Search for the cell housing the specified text and yield its (X, Y) center coordinate. 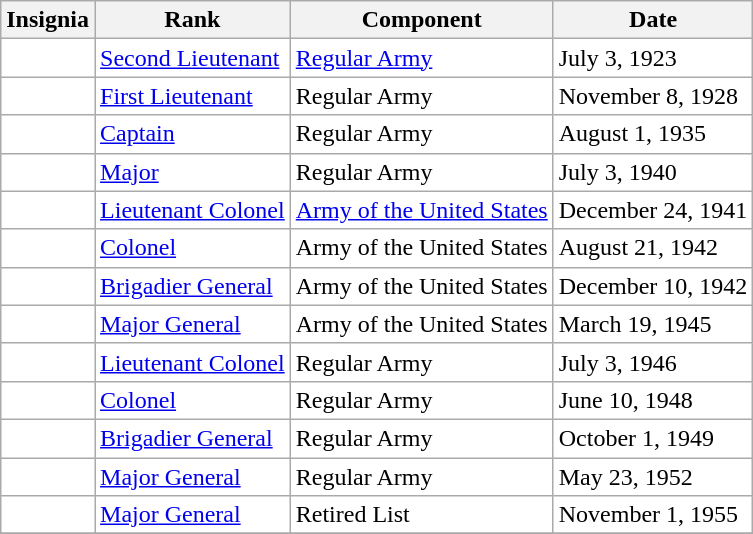
Insignia (48, 20)
May 23, 1952 (653, 477)
Second Lieutenant (193, 58)
Retired List (422, 515)
August 21, 1942 (653, 248)
July 3, 1946 (653, 362)
First Lieutenant (193, 96)
November 8, 1928 (653, 96)
Date (653, 20)
June 10, 1948 (653, 400)
December 24, 1941 (653, 210)
November 1, 1955 (653, 515)
October 1, 1949 (653, 438)
July 3, 1940 (653, 172)
March 19, 1945 (653, 324)
Major (193, 172)
July 3, 1923 (653, 58)
Rank (193, 20)
Captain (193, 134)
December 10, 1942 (653, 286)
August 1, 1935 (653, 134)
Component (422, 20)
